Detect which cell encompasses the target text, then output its [x, y] center coordinate. 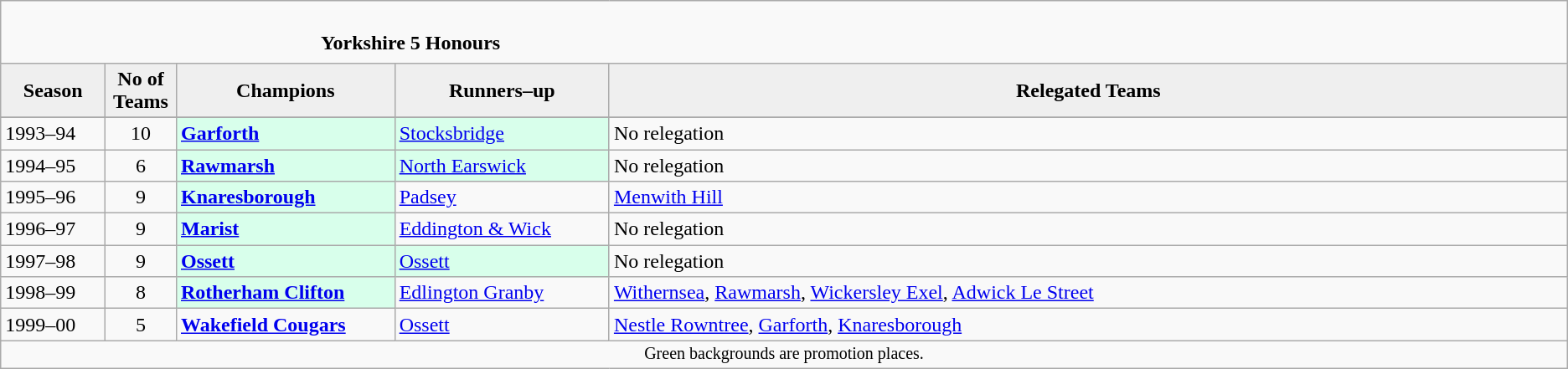
Stocksbridge [502, 133]
Knaresborough [285, 197]
Rotherham Clifton [285, 293]
Edlington Granby [502, 293]
6 [141, 165]
Champions [285, 90]
1995–96 [54, 197]
1996–97 [54, 229]
Nestle Rowntree, Garforth, Knaresborough [1088, 325]
8 [141, 293]
No of Teams [141, 90]
1998–99 [54, 293]
1993–94 [54, 133]
Relegated Teams [1088, 90]
Withernsea, Rawmarsh, Wickersley Exel, Adwick Le Street [1088, 293]
Menwith Hill [1088, 197]
1994–95 [54, 165]
Rawmarsh [285, 165]
Season [54, 90]
Garforth [285, 133]
Padsey [502, 197]
North Earswick [502, 165]
1997–98 [54, 261]
5 [141, 325]
1999–00 [54, 325]
Marist [285, 229]
Wakefield Cougars [285, 325]
Runners–up [502, 90]
10 [141, 133]
Eddington & Wick [502, 229]
Green backgrounds are promotion places. [784, 355]
